Scan for the cell matching the given text and deliver its (X, Y) coordinate at center. 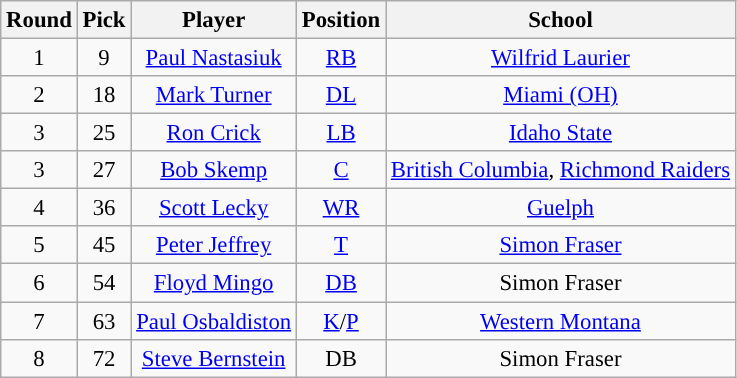
Steve Bernstein (214, 358)
DL (340, 95)
School (561, 20)
Position (340, 20)
18 (104, 95)
Idaho State (561, 133)
Pick (104, 20)
Bob Skemp (214, 170)
Scott Lecky (214, 208)
Wilfrid Laurier (561, 58)
4 (39, 208)
27 (104, 170)
63 (104, 321)
9 (104, 58)
Ron Crick (214, 133)
54 (104, 283)
Miami (OH) (561, 95)
WR (340, 208)
Round (39, 20)
72 (104, 358)
Player (214, 20)
Peter Jeffrey (214, 245)
Floyd Mingo (214, 283)
25 (104, 133)
2 (39, 95)
LB (340, 133)
C (340, 170)
5 (39, 245)
British Columbia, Richmond Raiders (561, 170)
Paul Nastasiuk (214, 58)
RB (340, 58)
Paul Osbaldiston (214, 321)
Western Montana (561, 321)
1 (39, 58)
Guelph (561, 208)
T (340, 245)
45 (104, 245)
7 (39, 321)
8 (39, 358)
36 (104, 208)
Mark Turner (214, 95)
K/P (340, 321)
6 (39, 283)
